Provide the (x, y) coordinate of the cell's center where the given text is located.  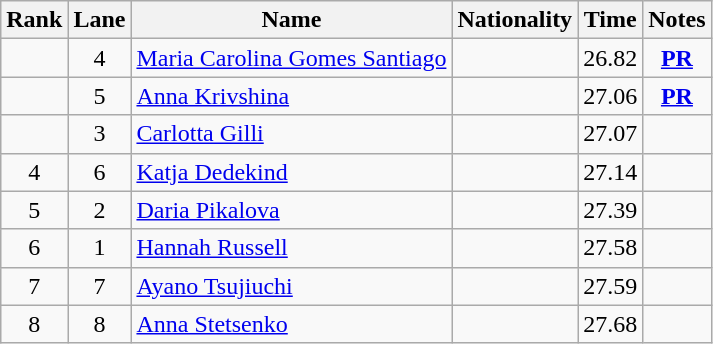
27.39 (610, 210)
Katja Dedekind (292, 172)
Nationality (515, 20)
Lane (100, 20)
27.58 (610, 248)
Notes (677, 20)
Time (610, 20)
Anna Krivshina (292, 96)
Rank (34, 20)
3 (100, 134)
Hannah Russell (292, 248)
Ayano Tsujiuchi (292, 286)
Maria Carolina Gomes Santiago (292, 58)
26.82 (610, 58)
Anna Stetsenko (292, 324)
Daria Pikalova (292, 210)
27.59 (610, 286)
27.07 (610, 134)
Carlotta Gilli (292, 134)
Name (292, 20)
1 (100, 248)
27.68 (610, 324)
27.06 (610, 96)
27.14 (610, 172)
2 (100, 210)
